For the text-containing cell, return its midpoint in [x, y] coordinate format. 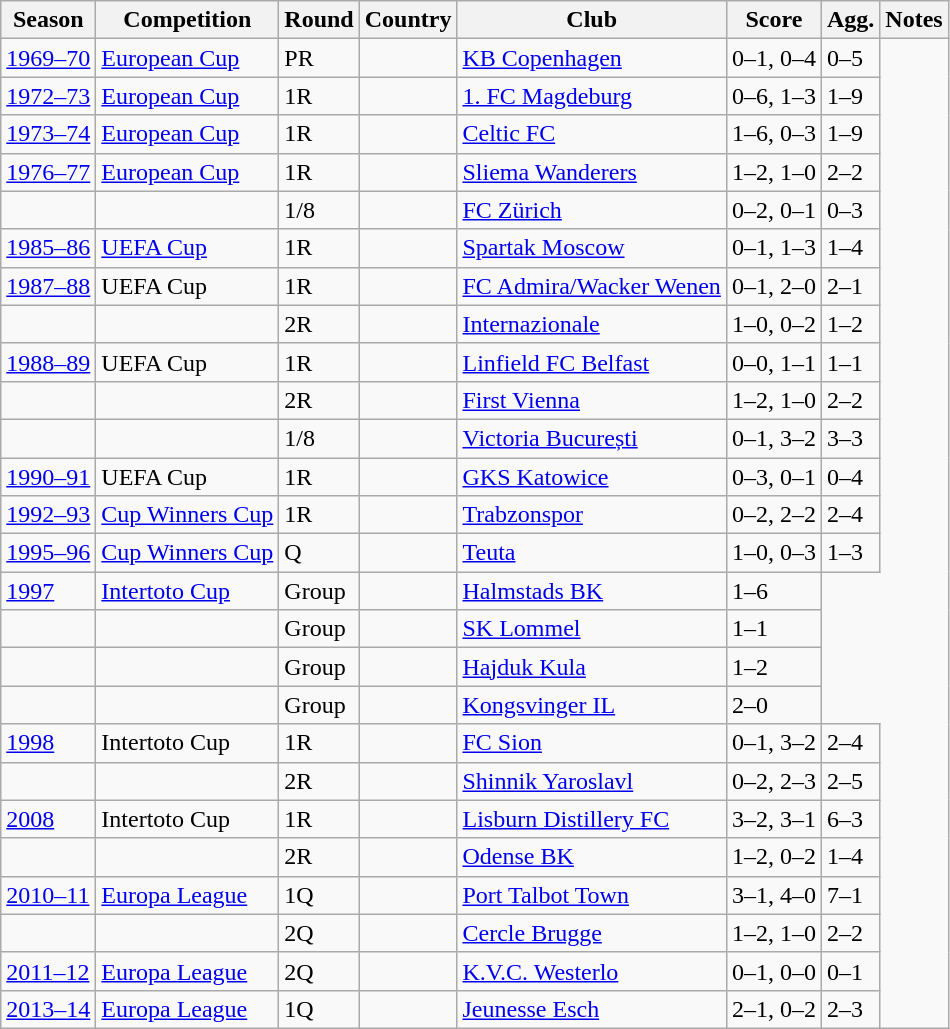
Cercle Brugge [592, 933]
0–6, 1–3 [774, 96]
Celtic FC [592, 134]
1990–91 [48, 477]
Season [48, 20]
Lisburn Distillery FC [592, 819]
FC Sion [592, 743]
2013–14 [48, 1009]
GKS Katowice [592, 477]
0–1, 0–4 [774, 58]
Odense BK [592, 857]
1985–86 [48, 248]
2–5 [850, 781]
PR [319, 58]
1976–77 [48, 172]
3–1, 4–0 [774, 895]
Internazionale [592, 324]
Notes [914, 20]
2008 [48, 819]
1. FC Magdeburg [592, 96]
1992–93 [48, 515]
0–4 [850, 477]
Shinnik Yaroslavl [592, 781]
2–3 [850, 1009]
0–1, 1–3 [774, 248]
1–0, 0–3 [774, 553]
Score [774, 20]
Kongsvinger IL [592, 705]
2–0 [774, 705]
1973–74 [48, 134]
Sliema Wanderers [592, 172]
Agg. [850, 20]
0–1, 0–0 [774, 971]
First Vienna [592, 400]
0–0, 1–1 [774, 362]
K.V.C. Westerlo [592, 971]
1997 [48, 591]
Country [408, 20]
Jeunesse Esch [592, 1009]
Hajduk Kula [592, 667]
Victoria București [592, 438]
0–2, 2–3 [774, 781]
FC Admira/Wacker Wenen [592, 286]
Round [319, 20]
0–2, 0–1 [774, 210]
2010–11 [48, 895]
0–1, 2–0 [774, 286]
1–2, 0–2 [774, 857]
1–6, 0–3 [774, 134]
6–3 [850, 819]
0–3, 0–1 [774, 477]
7–1 [850, 895]
1–0, 0–2 [774, 324]
1–3 [850, 553]
Teuta [592, 553]
Port Talbot Town [592, 895]
3–3 [850, 438]
Trabzonspor [592, 515]
Spartak Moscow [592, 248]
KB Copenhagen [592, 58]
1987–88 [48, 286]
Competition [188, 20]
3–2, 3–1 [774, 819]
0–1 [850, 971]
0–3 [850, 210]
0–2, 2–2 [774, 515]
1988–89 [48, 362]
0–5 [850, 58]
1972–73 [48, 96]
Linfield FC Belfast [592, 362]
1995–96 [48, 553]
1–6 [774, 591]
SK Lommel [592, 629]
Halmstads BK [592, 591]
1969–70 [48, 58]
Club [592, 20]
2–1 [850, 286]
FC Zürich [592, 210]
2011–12 [48, 971]
2–1, 0–2 [774, 1009]
1998 [48, 743]
Q [319, 553]
